Provide the (X, Y) coordinate of the cell's center where the given text is located.  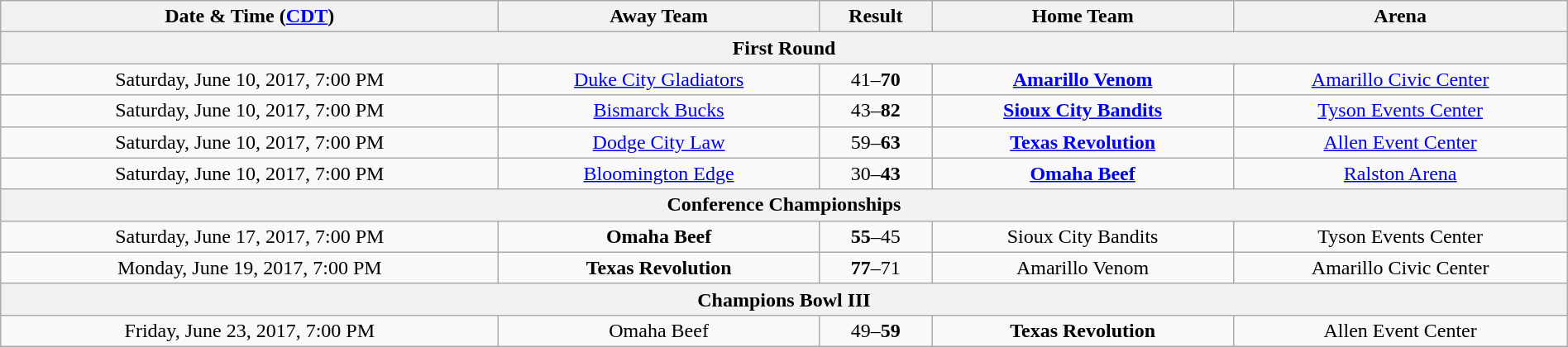
Champions Bowl III (784, 299)
30–43 (875, 173)
Home Team (1083, 17)
Friday, June 23, 2017, 7:00 PM (250, 330)
Duke City Gladiators (659, 79)
77–71 (875, 268)
49–59 (875, 330)
Away Team (659, 17)
Bloomington Edge (659, 173)
Result (875, 17)
Saturday, June 17, 2017, 7:00 PM (250, 236)
Bismarck Bucks (659, 111)
First Round (784, 48)
41–70 (875, 79)
Ralston Arena (1400, 173)
Arena (1400, 17)
Dodge City Law (659, 142)
55–45 (875, 236)
Monday, June 19, 2017, 7:00 PM (250, 268)
43–82 (875, 111)
Date & Time (CDT) (250, 17)
Conference Championships (784, 205)
59–63 (875, 142)
